Extract the (X, Y) coordinate from the center of the cell holding the provided text.  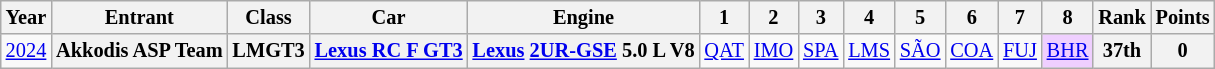
6 (972, 17)
37th (1122, 51)
7 (1020, 17)
2 (774, 17)
Lexus 2UR-GSE 5.0 L V8 (584, 51)
Entrant (139, 17)
8 (1068, 17)
1 (724, 17)
Car (389, 17)
Akkodis ASP Team (139, 51)
4 (869, 17)
0 (1183, 51)
5 (920, 17)
Points (1183, 17)
Engine (584, 17)
3 (820, 17)
BHR (1068, 51)
Year (26, 17)
LMGT3 (268, 51)
COA (972, 51)
Rank (1122, 17)
LMS (869, 51)
Class (268, 17)
SPA (820, 51)
FUJ (1020, 51)
IMO (774, 51)
SÃO (920, 51)
QAT (724, 51)
2024 (26, 51)
Lexus RC F GT3 (389, 51)
